Extract the (x, y) coordinate from the center of the cell holding the provided text.  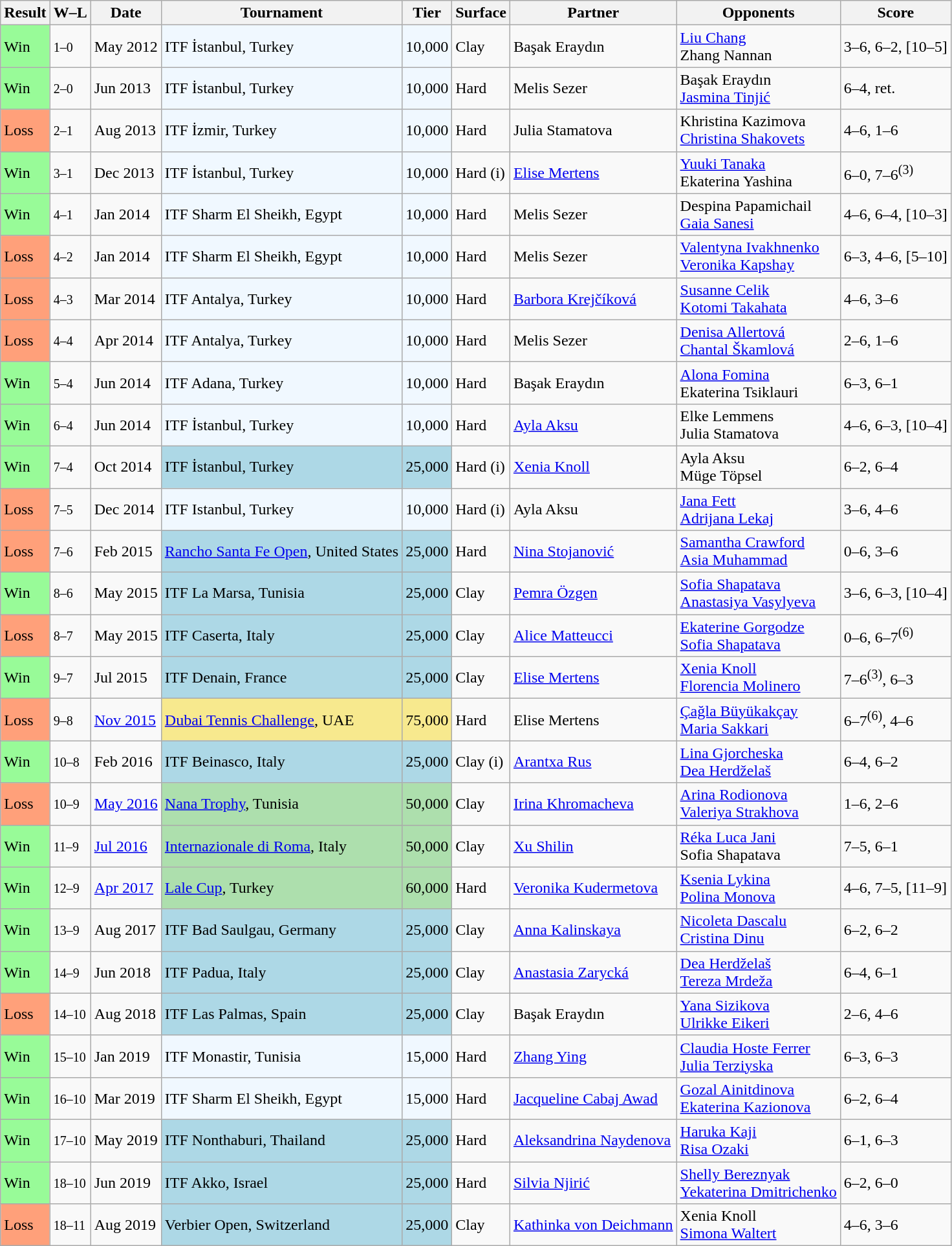
3–6, 6–3, [10–4] (895, 594)
Tournament (281, 13)
7–5, 6–1 (895, 846)
Julia Stamatova (593, 131)
Anastasia Zarycká (593, 972)
6–3, 6–1 (895, 383)
Xu Shilin (593, 846)
Aug 2013 (125, 131)
W–L (70, 13)
Jun 2018 (125, 972)
Jul 2015 (125, 678)
Aug 2017 (125, 930)
11–9 (70, 846)
7–4 (70, 467)
6–3, 4–6, [5–10] (895, 256)
Aug 2019 (125, 1225)
15–10 (70, 1056)
4–3 (70, 299)
6–4, ret. (895, 88)
Aleksandrina Naydenova (593, 1140)
Score (895, 13)
Anna Kalinskaya (593, 930)
4–6, 7–5, [11–9] (895, 888)
ITF Las Palmas, Spain (281, 1014)
Ekaterine Gorgodze Sofia Shapatava (758, 635)
ITF Monastir, Tunisia (281, 1056)
0–6, 3–6 (895, 551)
Nina Stojanović (593, 551)
Ayla Aksu Müge Töpsel (758, 467)
Haruka Kaji Risa Ozaki (758, 1140)
May 2016 (125, 803)
Shelly Bereznyak Yekaterina Dmitrichenko (758, 1183)
Clay (i) (481, 762)
16–10 (70, 1098)
Despina Papamichail Gaia Sanesi (758, 215)
4–6, 6–3, [10–4] (895, 424)
Claudia Hoste Ferrer Julia Terziyska (758, 1056)
Alona Fomina Ekaterina Tsiklauri (758, 383)
18–10 (70, 1183)
1–6, 2–6 (895, 803)
Partner (593, 13)
Arantxa Rus (593, 762)
6–2, 6–0 (895, 1183)
Başak Eraydın Jasmina Tinjić (758, 88)
Date (125, 13)
17–10 (70, 1140)
ITF Padua, Italy (281, 972)
Opponents (758, 13)
Khristina Kazimova Christina Shakovets (758, 131)
4–6, 6–4, [10–3] (895, 215)
4–4 (70, 340)
3–6, 6–2, [10–5] (895, 47)
ITF Beinasco, Italy (281, 762)
7–5 (70, 508)
12–9 (70, 888)
Jun 2019 (125, 1183)
Jacqueline Cabaj Awad (593, 1098)
Nicoleta Dascalu Cristina Dinu (758, 930)
3–6, 4–6 (895, 508)
1–0 (70, 47)
6–2, 6–2 (895, 930)
Samantha Crawford Asia Muhammad (758, 551)
May 2019 (125, 1140)
Ksenia Lykina Polina Monova (758, 888)
ITF La Marsa, Tunisia (281, 594)
Jana Fett Adrijana Lekaj (758, 508)
Sofia Shapatava Anastasiya Vasylyeva (758, 594)
Nov 2015 (125, 719)
6–4 (70, 424)
ITF Denain, France (281, 678)
Veronika Kudermetova (593, 888)
14–10 (70, 1014)
ITF Adana, Turkey (281, 383)
6–1, 6–3 (895, 1140)
14–9 (70, 972)
Dec 2014 (125, 508)
Apr 2014 (125, 340)
3–1 (70, 172)
Réka Luca Jani Sofia Shapatava (758, 846)
Denisa Allertová Chantal Škamlová (758, 340)
75,000 (427, 719)
Jul 2016 (125, 846)
Gozal Ainitdinova Ekaterina Kazionova (758, 1098)
18–11 (70, 1225)
Tier (427, 13)
5–4 (70, 383)
Result (25, 13)
Oct 2014 (125, 467)
Rancho Santa Fe Open, United States (281, 551)
Mar 2014 (125, 299)
4–6, 1–6 (895, 131)
4–2 (70, 256)
Elke Lemmens Julia Stamatova (758, 424)
Internazionale di Roma, Italy (281, 846)
Yana Sizikova Ulrikke Eikeri (758, 1014)
7–6(3), 6–3 (895, 678)
Nana Trophy, Tunisia (281, 803)
Aug 2018 (125, 1014)
Susanne Celik Kotomi Takahata (758, 299)
6–3, 6–3 (895, 1056)
9–8 (70, 719)
ITF Caserta, Italy (281, 635)
Barbora Krejčíková (593, 299)
6–7(6), 4–6 (895, 719)
7–6 (70, 551)
Dubai Tennis Challenge, UAE (281, 719)
Irina Khromacheva (593, 803)
8–6 (70, 594)
Silvia Njirić (593, 1183)
ITF Nonthaburi, Thailand (281, 1140)
Arina Rodionova Valeriya Strakhova (758, 803)
2–1 (70, 131)
May 2012 (125, 47)
Feb 2016 (125, 762)
Alice Matteucci (593, 635)
Liu Chang Zhang Nannan (758, 47)
10–8 (70, 762)
Dea Herdželaš Tereza Mrdeža (758, 972)
2–6, 4–6 (895, 1014)
Jan 2019 (125, 1056)
6–0, 7–6(3) (895, 172)
Verbier Open, Switzerland (281, 1225)
Yuuki Tanaka Ekaterina Yashina (758, 172)
6–4, 6–1 (895, 972)
6–4, 6–2 (895, 762)
Lina Gjorcheska Dea Herdželaš (758, 762)
ITF İzmir, Turkey (281, 131)
Surface (481, 13)
ITF Istanbul, Turkey (281, 508)
Jun 2013 (125, 88)
Xenia Knoll (593, 467)
0–6, 6–7(6) (895, 635)
10–9 (70, 803)
Zhang Ying (593, 1056)
Feb 2015 (125, 551)
9–7 (70, 678)
60,000 (427, 888)
4–1 (70, 215)
Dec 2013 (125, 172)
Xenia Knoll Florencia Molinero (758, 678)
Mar 2019 (125, 1098)
2–6, 1–6 (895, 340)
8–7 (70, 635)
Lale Cup, Turkey (281, 888)
Valentyna Ivakhnenko Veronika Kapshay (758, 256)
2–0 (70, 88)
Pemra Özgen (593, 594)
ITF Akko, Israel (281, 1183)
Apr 2017 (125, 888)
ITF Bad Saulgau, Germany (281, 930)
Çağla Büyükakçay Maria Sakkari (758, 719)
13–9 (70, 930)
Kathinka von Deichmann (593, 1225)
Xenia Knoll Simona Waltert (758, 1225)
